From the cell containing the given text, extract its center point as (x, y) coordinate. 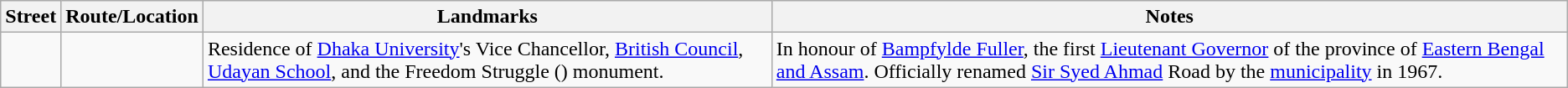
Route/Location (132, 17)
Street (31, 17)
Residence of Dhaka University's Vice Chancellor, British Council, Udayan School, and the Freedom Struggle () monument. (487, 60)
Landmarks (487, 17)
Notes (1169, 17)
